Output the [X, Y] coordinate of the center of the cell containing the given text.  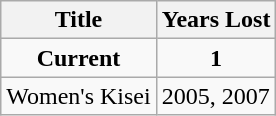
Title [78, 20]
2005, 2007 [216, 96]
Current [78, 58]
Women's Kisei [78, 96]
Years Lost [216, 20]
1 [216, 58]
